Scan for the cell matching the given text and deliver its [x, y] coordinate at center. 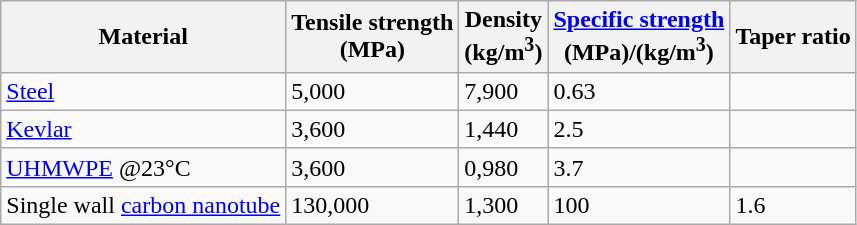
Specific strength(MPa)/(kg/m3) [639, 37]
2.5 [639, 129]
Kevlar [144, 129]
7,900 [504, 91]
130,000 [372, 205]
3.7 [639, 167]
Material [144, 37]
UHMWPE @23°C [144, 167]
Steel [144, 91]
Tensile strength(MPa) [372, 37]
1,440 [504, 129]
5,000 [372, 91]
1,300 [504, 205]
0.63 [639, 91]
0,980 [504, 167]
100 [639, 205]
Taper ratio [793, 37]
Density(kg/m3) [504, 37]
1.6 [793, 205]
Single wall carbon nanotube [144, 205]
